Extract the (x, y) coordinate from the center of the cell holding the provided text.  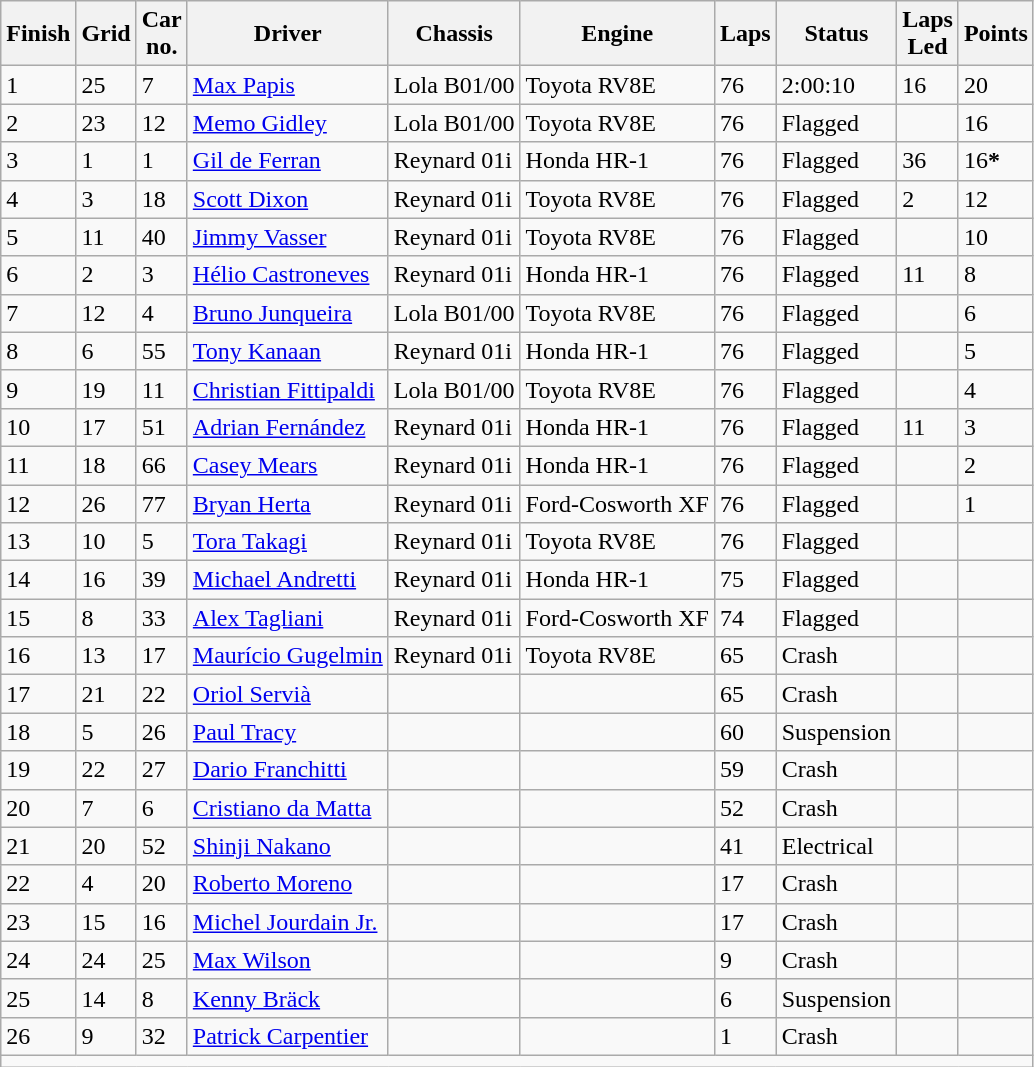
Grid (106, 34)
Max Wilson (288, 960)
60 (745, 732)
51 (162, 427)
Maurício Gugelmin (288, 656)
16* (996, 161)
Dario Franchitti (288, 770)
40 (162, 237)
Scott Dixon (288, 199)
Jimmy Vasser (288, 237)
2:00:10 (836, 85)
Engine (617, 34)
Shinji Nakano (288, 846)
Points (996, 34)
Michel Jourdain Jr. (288, 922)
LapsLed (928, 34)
74 (745, 618)
33 (162, 618)
Memo Gidley (288, 123)
Casey Mears (288, 465)
Status (836, 34)
41 (745, 846)
55 (162, 351)
Kenny Bräck (288, 998)
77 (162, 503)
36 (928, 161)
Bruno Junqueira (288, 313)
Hélio Castroneves (288, 275)
Adrian Fernández (288, 427)
32 (162, 1036)
Oriol Servià (288, 694)
27 (162, 770)
Tora Takagi (288, 542)
Bryan Herta (288, 503)
Tony Kanaan (288, 351)
Gil de Ferran (288, 161)
Roberto Moreno (288, 884)
Driver (288, 34)
Max Papis (288, 85)
Patrick Carpentier (288, 1036)
Electrical (836, 846)
39 (162, 580)
Carno. (162, 34)
59 (745, 770)
Laps (745, 34)
Christian Fittipaldi (288, 389)
Cristiano da Matta (288, 808)
Chassis (454, 34)
Finish (38, 34)
Michael Andretti (288, 580)
Alex Tagliani (288, 618)
66 (162, 465)
Paul Tracy (288, 732)
75 (745, 580)
